Return [x, y] of the center of cell containing provided text 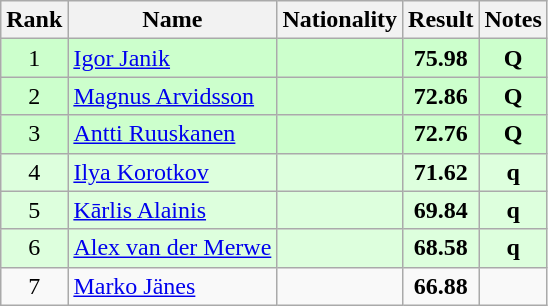
3 [34, 134]
72.76 [441, 134]
Name [172, 20]
Result [441, 20]
Magnus Arvidsson [172, 96]
Antti Ruuskanen [172, 134]
Igor Janik [172, 58]
75.98 [441, 58]
66.88 [441, 286]
68.58 [441, 248]
Alex van der Merwe [172, 248]
Rank [34, 20]
4 [34, 172]
69.84 [441, 210]
71.62 [441, 172]
5 [34, 210]
Kārlis Alainis [172, 210]
72.86 [441, 96]
2 [34, 96]
7 [34, 286]
Marko Jänes [172, 286]
6 [34, 248]
1 [34, 58]
Ilya Korotkov [172, 172]
Notes [513, 20]
Nationality [340, 20]
